From the cell containing the given text, extract its center point as (X, Y) coordinate. 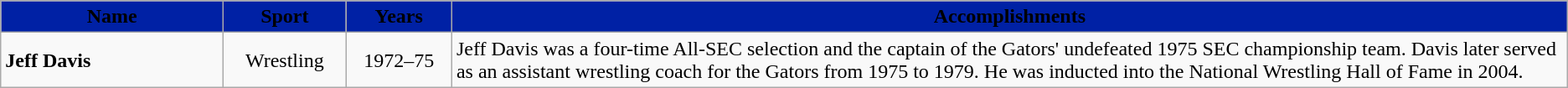
1972–75 (399, 60)
Name (112, 17)
Years (399, 17)
Wrestling (285, 60)
Sport (285, 17)
Jeff Davis (112, 60)
Accomplishments (1009, 17)
